Scan for the cell matching the given text and deliver its (X, Y) coordinate at center. 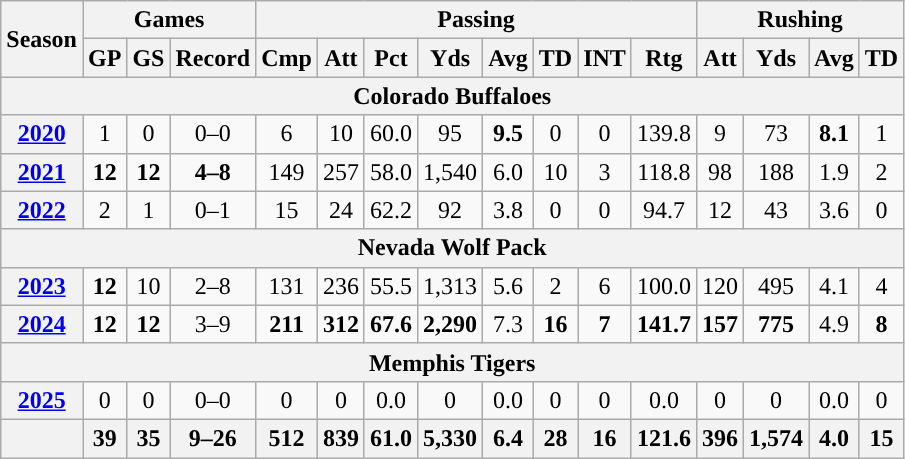
1,574 (776, 438)
9.5 (508, 134)
Season (42, 39)
Colorado Buffaloes (452, 96)
2–8 (213, 286)
149 (287, 172)
61.0 (390, 438)
2025 (42, 400)
3.8 (508, 210)
157 (720, 324)
131 (287, 286)
495 (776, 286)
35 (148, 438)
Pct (390, 58)
8.1 (834, 134)
4.1 (834, 286)
9 (720, 134)
95 (450, 134)
312 (340, 324)
3.6 (834, 210)
1.9 (834, 172)
6.4 (508, 438)
121.6 (664, 438)
257 (340, 172)
4 (881, 286)
2024 (42, 324)
98 (720, 172)
Memphis Tigers (452, 362)
775 (776, 324)
1,313 (450, 286)
188 (776, 172)
0–1 (213, 210)
2021 (42, 172)
INT (605, 58)
1,540 (450, 172)
512 (287, 438)
55.5 (390, 286)
Nevada Wolf Pack (452, 248)
28 (555, 438)
Cmp (287, 58)
24 (340, 210)
67.6 (390, 324)
94.7 (664, 210)
58.0 (390, 172)
39 (104, 438)
139.8 (664, 134)
2022 (42, 210)
3 (605, 172)
6.0 (508, 172)
Passing (476, 20)
60.0 (390, 134)
2023 (42, 286)
43 (776, 210)
7 (605, 324)
118.8 (664, 172)
8 (881, 324)
62.2 (390, 210)
7.3 (508, 324)
4–8 (213, 172)
236 (340, 286)
3–9 (213, 324)
5,330 (450, 438)
GS (148, 58)
Games (168, 20)
141.7 (664, 324)
9–26 (213, 438)
100.0 (664, 286)
4.9 (834, 324)
92 (450, 210)
GP (104, 58)
2020 (42, 134)
839 (340, 438)
Rtg (664, 58)
5.6 (508, 286)
2,290 (450, 324)
Rushing (800, 20)
4.0 (834, 438)
120 (720, 286)
211 (287, 324)
396 (720, 438)
Record (213, 58)
73 (776, 134)
